Extract the [X, Y] coordinate from the center of the cell holding the provided text.  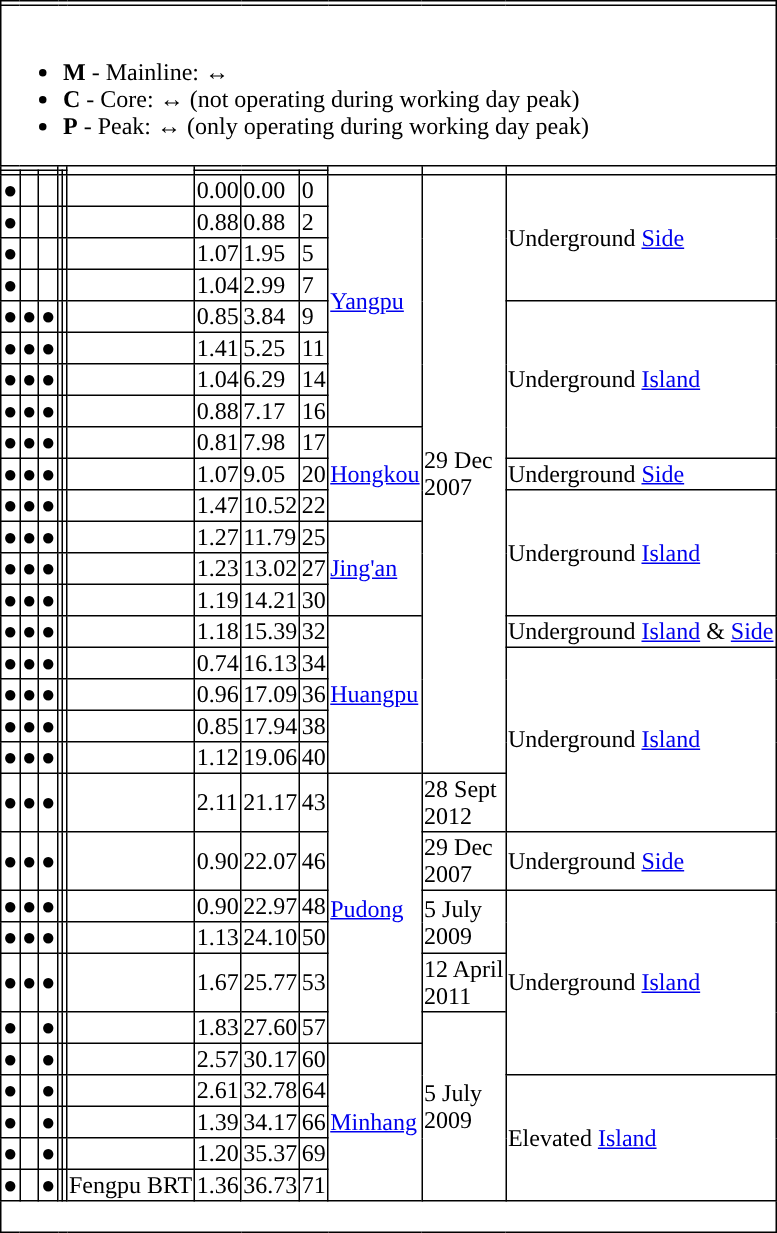
9.05 [270, 474]
57 [314, 1028]
1.36 [218, 1185]
Elevated Island [641, 1138]
11 [314, 348]
64 [314, 1091]
1.23 [218, 569]
25.77 [270, 982]
2.99 [270, 285]
17.94 [270, 726]
1.19 [218, 600]
6.29 [270, 380]
50 [314, 938]
2.11 [218, 802]
24.10 [270, 938]
34.17 [270, 1122]
40 [314, 758]
7.98 [270, 443]
16 [314, 411]
5 [314, 254]
27.60 [270, 1028]
0 [314, 191]
69 [314, 1154]
1.13 [218, 938]
71 [314, 1185]
12 April 2011 [464, 982]
1.18 [218, 632]
0.96 [218, 695]
46 [314, 861]
60 [314, 1059]
15.39 [270, 632]
17.09 [270, 695]
Fengpu BRT [131, 1185]
Pudong [375, 908]
1.41 [218, 348]
36 [314, 695]
Minhang [375, 1122]
9 [314, 317]
2.57 [218, 1059]
10.52 [270, 506]
Jing'an [375, 568]
28 Sept 2012 [464, 802]
11.79 [270, 537]
38 [314, 726]
1.47 [218, 506]
0.74 [218, 663]
Hongkou [375, 474]
1.39 [218, 1122]
25 [314, 537]
32 [314, 632]
1.83 [218, 1028]
17 [314, 443]
30 [314, 600]
53 [314, 982]
5.25 [270, 348]
35.37 [270, 1154]
0.81 [218, 443]
7.17 [270, 411]
14.21 [270, 600]
2 [314, 222]
22 [314, 506]
M - Mainline: ↔ C - Core: ↔ (not operating during working day peak)P - Peak: ↔ (only operating during working day peak) [388, 85]
34 [314, 663]
43 [314, 802]
Yangpu [375, 301]
20 [314, 474]
3.84 [270, 317]
1.20 [218, 1154]
19.06 [270, 758]
48 [314, 906]
Huangpu [375, 695]
Underground Island & Side [641, 632]
32.78 [270, 1091]
7 [314, 285]
1.12 [218, 758]
22.07 [270, 861]
16.13 [270, 663]
1.67 [218, 982]
2.61 [218, 1091]
1.27 [218, 537]
14 [314, 380]
1.95 [270, 254]
66 [314, 1122]
13.02 [270, 569]
22.97 [270, 906]
27 [314, 569]
36.73 [270, 1185]
30.17 [270, 1059]
21.17 [270, 802]
